For the text-containing cell, return its midpoint in (X, Y) coordinate format. 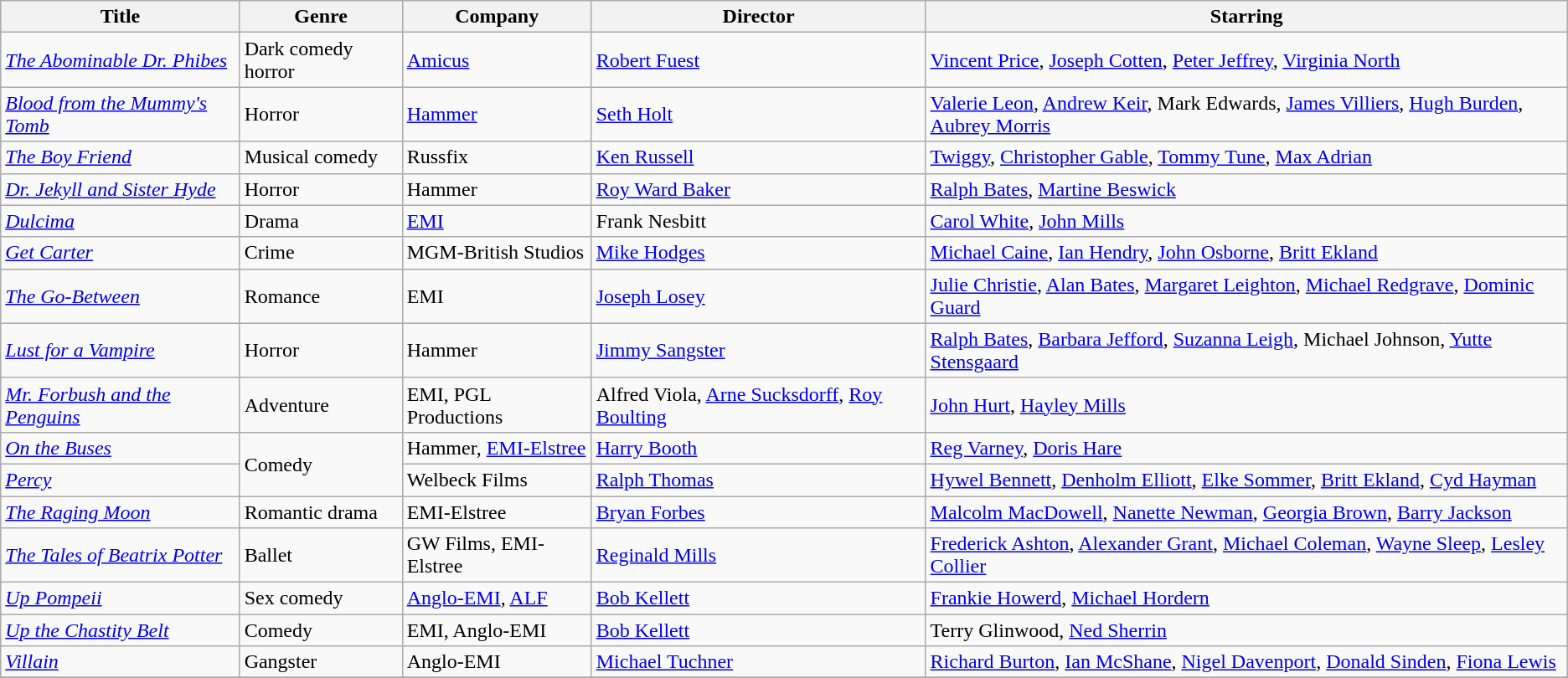
Julie Christie, Alan Bates, Margaret Leighton, Michael Redgrave, Dominic Guard (1246, 296)
Ralph Bates, Barbara Jefford, Suzanna Leigh, Michael Johnson, Yutte Stensgaard (1246, 350)
Anglo-EMI, ALF (497, 598)
Get Carter (121, 253)
Up Pompeii (121, 598)
Company (497, 17)
Frankie Howerd, Michael Hordern (1246, 598)
EMI, PGL Productions (497, 405)
Robert Fuest (759, 60)
Musical comedy (321, 157)
The Go-Between (121, 296)
Starring (1246, 17)
Crime (321, 253)
Ralph Bates, Martine Beswick (1246, 189)
Michael Caine, Ian Hendry, John Osborne, Britt Ekland (1246, 253)
EMI-Elstree (497, 511)
Mike Hodges (759, 253)
Michael Tuchner (759, 662)
Harry Booth (759, 448)
Up the Chastity Belt (121, 630)
Ken Russell (759, 157)
Roy Ward Baker (759, 189)
Villain (121, 662)
Valerie Leon, Andrew Keir, Mark Edwards, James Villiers, Hugh Burden, Aubrey Morris (1246, 114)
Genre (321, 17)
Lust for a Vampire (121, 350)
Director (759, 17)
Vincent Price, Joseph Cotten, Peter Jeffrey, Virginia North (1246, 60)
On the Buses (121, 448)
Joseph Losey (759, 296)
Twiggy, Christopher Gable, Tommy Tune, Max Adrian (1246, 157)
Malcolm MacDowell, Nanette Newman, Georgia Brown, Barry Jackson (1246, 511)
Alfred Viola, Arne Sucksdorff, Roy Boulting (759, 405)
Bryan Forbes (759, 511)
Welbeck Films (497, 480)
Hywel Bennett, Denholm Elliott, Elke Sommer, Britt Ekland, Cyd Hayman (1246, 480)
Title (121, 17)
Drama (321, 221)
Anglo-EMI (497, 662)
Seth Holt (759, 114)
Frank Nesbitt (759, 221)
Richard Burton, Ian McShane, Nigel Davenport, Donald Sinden, Fiona Lewis (1246, 662)
The Boy Friend (121, 157)
John Hurt, Hayley Mills (1246, 405)
GW Films, EMI-Elstree (497, 556)
Carol White, John Mills (1246, 221)
Amicus (497, 60)
EMI, Anglo-EMI (497, 630)
The Tales of Beatrix Potter (121, 556)
Blood from the Mummy's Tomb (121, 114)
Russfix (497, 157)
Jimmy Sangster (759, 350)
Reg Varney, Doris Hare (1246, 448)
Frederick Ashton, Alexander Grant, Michael Coleman, Wayne Sleep, Lesley Collier (1246, 556)
Dark comedy horror (321, 60)
Dulcima (121, 221)
The Raging Moon (121, 511)
Gangster (321, 662)
Reginald Mills (759, 556)
Dr. Jekyll and Sister Hyde (121, 189)
Percy (121, 480)
Hammer, EMI-Elstree (497, 448)
Ballet (321, 556)
Mr. Forbush and the Penguins (121, 405)
The Abominable Dr. Phibes (121, 60)
Ralph Thomas (759, 480)
Romantic drama (321, 511)
Adventure (321, 405)
Terry Glinwood, Ned Sherrin (1246, 630)
MGM-British Studios (497, 253)
Sex comedy (321, 598)
Romance (321, 296)
